For the text-containing cell, return its midpoint in [X, Y] coordinate format. 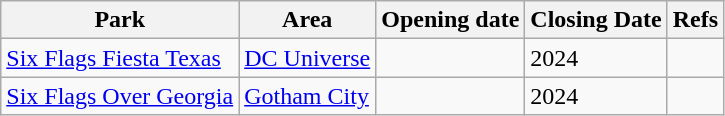
Closing Date [596, 20]
Refs [695, 20]
Gotham City [308, 96]
Six Flags Over Georgia [120, 96]
Park [120, 20]
DC Universe [308, 58]
Area [308, 20]
Opening date [450, 20]
Six Flags Fiesta Texas [120, 58]
